Determine the [X, Y] coordinate at the center of the cell enclosing the given text.  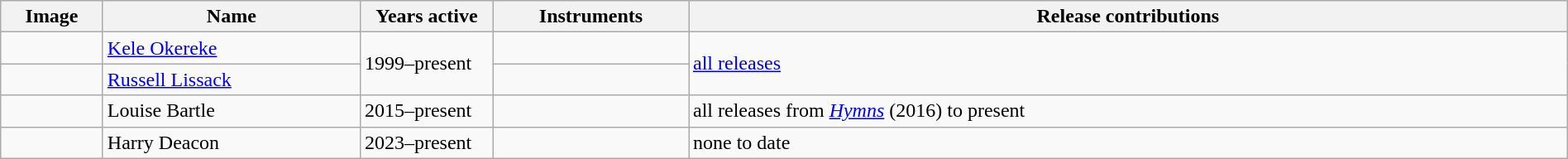
1999–present [427, 64]
Harry Deacon [232, 142]
Kele Okereke [232, 48]
Russell Lissack [232, 79]
Release contributions [1128, 17]
all releases from Hymns (2016) to present [1128, 111]
none to date [1128, 142]
Image [52, 17]
2015–present [427, 111]
2023–present [427, 142]
Name [232, 17]
Louise Bartle [232, 111]
all releases [1128, 64]
Instruments [590, 17]
Years active [427, 17]
